Return the [X, Y] coordinate for the center point of the cell that contains the specified text.  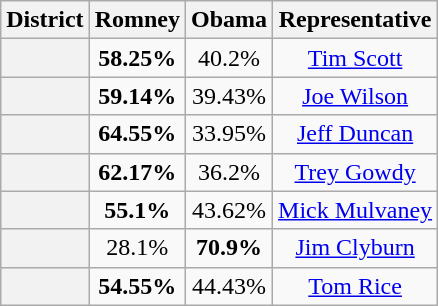
40.2% [230, 58]
33.95% [230, 134]
58.25% [137, 58]
Mick Mulvaney [356, 210]
59.14% [137, 96]
64.55% [137, 134]
Jim Clyburn [356, 248]
District [45, 20]
39.43% [230, 96]
Obama [230, 20]
Jeff Duncan [356, 134]
Representative [356, 20]
44.43% [230, 286]
62.17% [137, 172]
70.9% [230, 248]
Trey Gowdy [356, 172]
36.2% [230, 172]
55.1% [137, 210]
54.55% [137, 286]
Tim Scott [356, 58]
Joe Wilson [356, 96]
28.1% [137, 248]
Tom Rice [356, 286]
Romney [137, 20]
43.62% [230, 210]
